For the text-containing cell, return its midpoint in (X, Y) coordinate format. 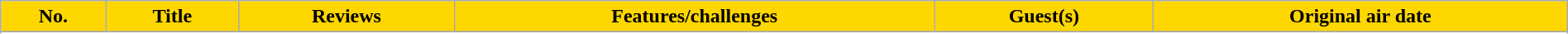
No. (53, 17)
Guest(s) (1044, 17)
Features/challenges (695, 17)
Reviews (347, 17)
Original air date (1360, 17)
Title (172, 17)
